For the text-containing cell, return its midpoint in [X, Y] coordinate format. 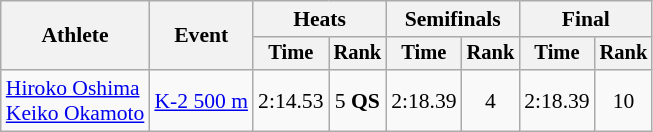
4 [491, 100]
Heats [320, 19]
Athlete [76, 36]
Semifinals [452, 19]
2:14.53 [290, 100]
Event [201, 36]
Hiroko OshimaKeiko Okamoto [76, 100]
10 [624, 100]
5 QS [358, 100]
K-2 500 m [201, 100]
Final [586, 19]
